Find where the given text appears and provide that cell's center as [x, y] coordinate. 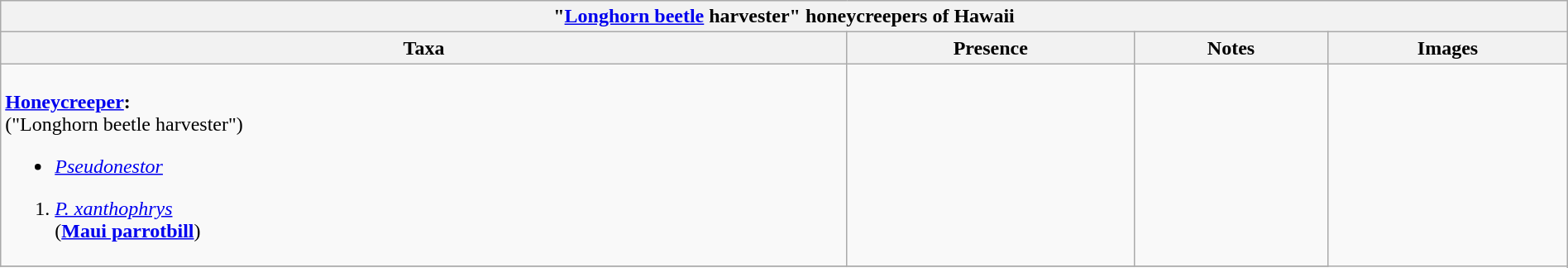
Notes [1231, 48]
Honeycreeper:("Longhorn beetle harvester")PseudonestorP. xanthophrys(Maui parrotbill) [423, 165]
"Longhorn beetle harvester" honeycreepers of Hawaii [784, 17]
Images [1448, 48]
Presence [991, 48]
Taxa [423, 48]
